Provide the (X, Y) coordinate of the cell's center where the given text is located.  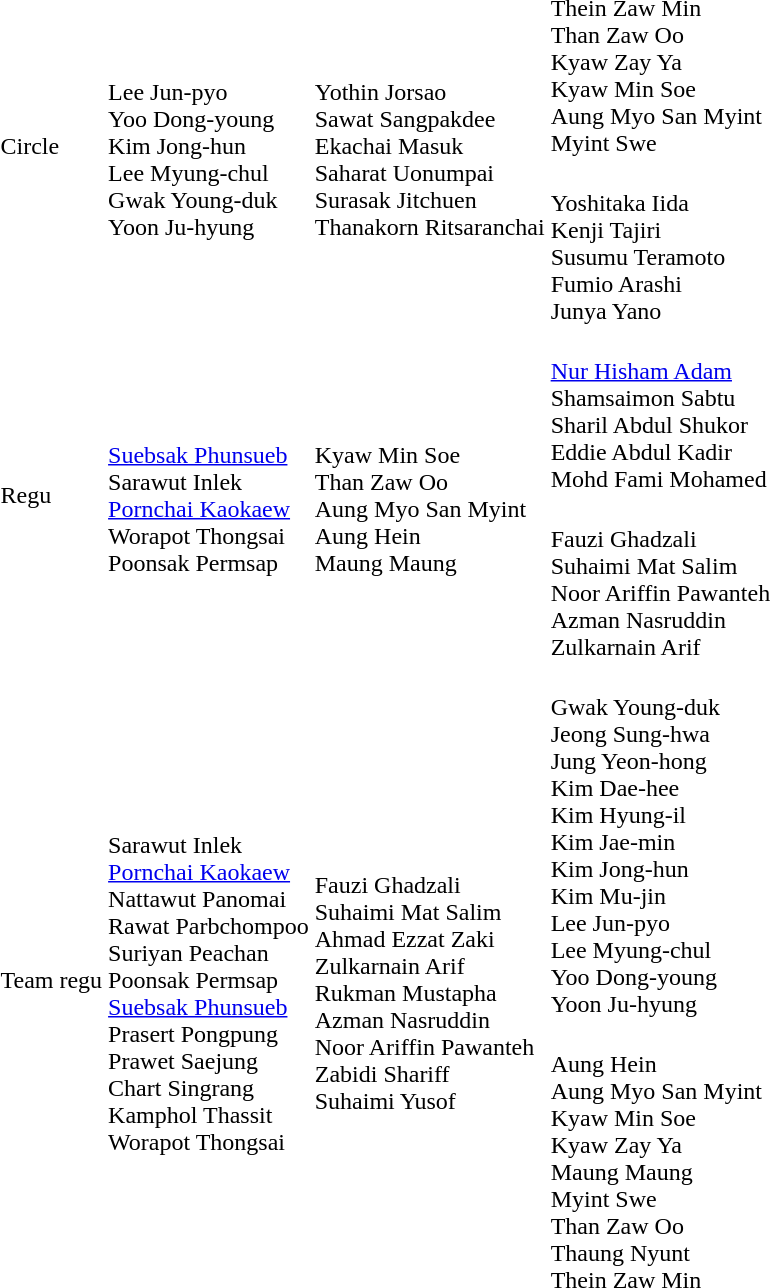
Suebsak PhunsuebSarawut InlekPornchai KaokaewWorapot ThongsaiPoonsak Permsap (209, 496)
Kyaw Min SoeThan Zaw OoAung Myo San MyintAung HeinMaung Maung (430, 496)
